Extract the (x, y) coordinate from the center of the cell holding the provided text.  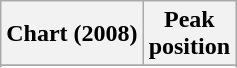
Peakposition (189, 34)
Chart (2008) (72, 34)
